Pinpoint the cell where the given text exists, returning its (x, y) midpoint coordinate. 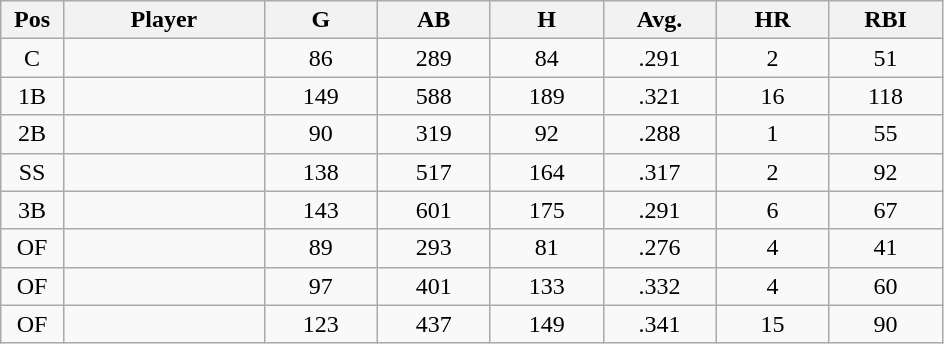
133 (546, 286)
.288 (660, 134)
G (320, 20)
138 (320, 172)
Pos (32, 20)
143 (320, 210)
.321 (660, 96)
601 (434, 210)
164 (546, 172)
588 (434, 96)
401 (434, 286)
289 (434, 58)
C (32, 58)
RBI (886, 20)
1 (772, 134)
84 (546, 58)
3B (32, 210)
67 (886, 210)
175 (546, 210)
15 (772, 324)
.317 (660, 172)
189 (546, 96)
517 (434, 172)
Player (164, 20)
319 (434, 134)
51 (886, 58)
437 (434, 324)
123 (320, 324)
.341 (660, 324)
.276 (660, 248)
SS (32, 172)
97 (320, 286)
81 (546, 248)
1B (32, 96)
HR (772, 20)
41 (886, 248)
2B (32, 134)
60 (886, 286)
6 (772, 210)
293 (434, 248)
Avg. (660, 20)
89 (320, 248)
118 (886, 96)
H (546, 20)
16 (772, 96)
AB (434, 20)
.332 (660, 286)
55 (886, 134)
86 (320, 58)
